Return [x, y] of the center of cell containing provided text 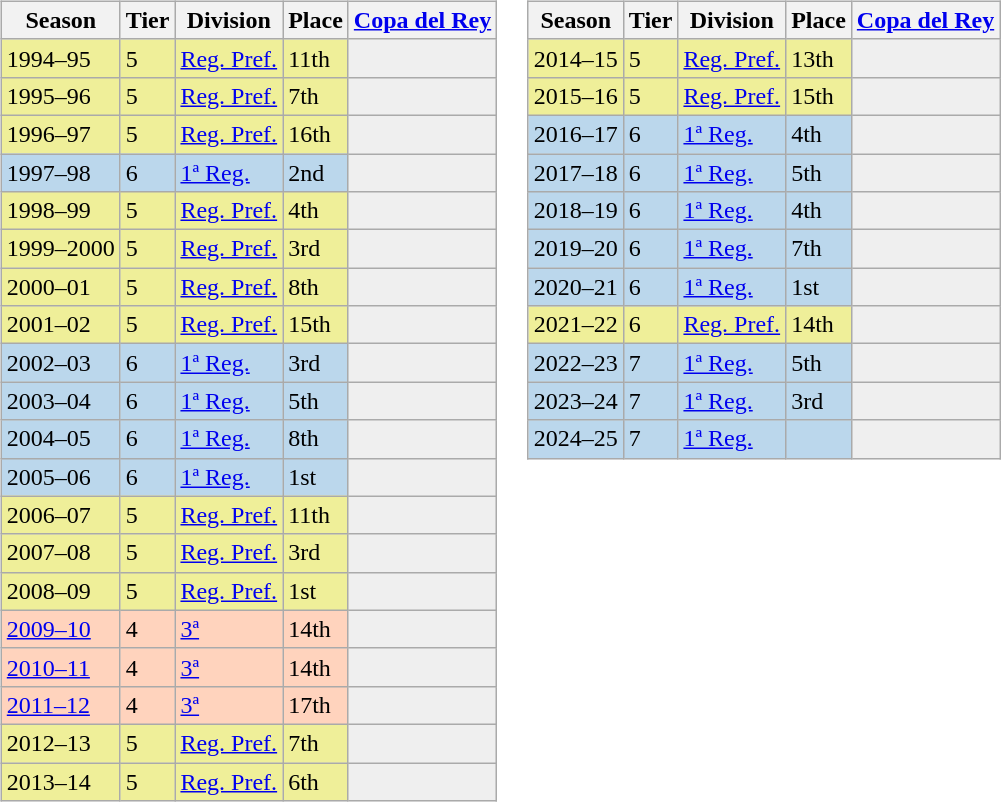
2023–24 [576, 401]
1996–97 [60, 134]
2014–15 [576, 58]
1994–95 [60, 58]
2008–09 [60, 591]
1997–98 [60, 173]
6th [316, 781]
2010–11 [60, 667]
2012–13 [60, 743]
2nd [316, 173]
2022–23 [576, 363]
2020–21 [576, 287]
2019–20 [576, 249]
2004–05 [60, 439]
1998–99 [60, 211]
17th [316, 705]
2017–18 [576, 173]
2009–10 [60, 629]
2005–06 [60, 477]
2011–12 [60, 705]
2000–01 [60, 287]
2015–16 [576, 96]
2021–22 [576, 325]
2003–04 [60, 401]
2002–03 [60, 363]
2013–14 [60, 781]
1999–2000 [60, 249]
2001–02 [60, 325]
2018–19 [576, 211]
1995–96 [60, 96]
13th [819, 58]
2024–25 [576, 439]
2006–07 [60, 515]
2007–08 [60, 553]
2016–17 [576, 134]
16th [316, 134]
